Search for the cell housing the specified text and yield its [X, Y] center coordinate. 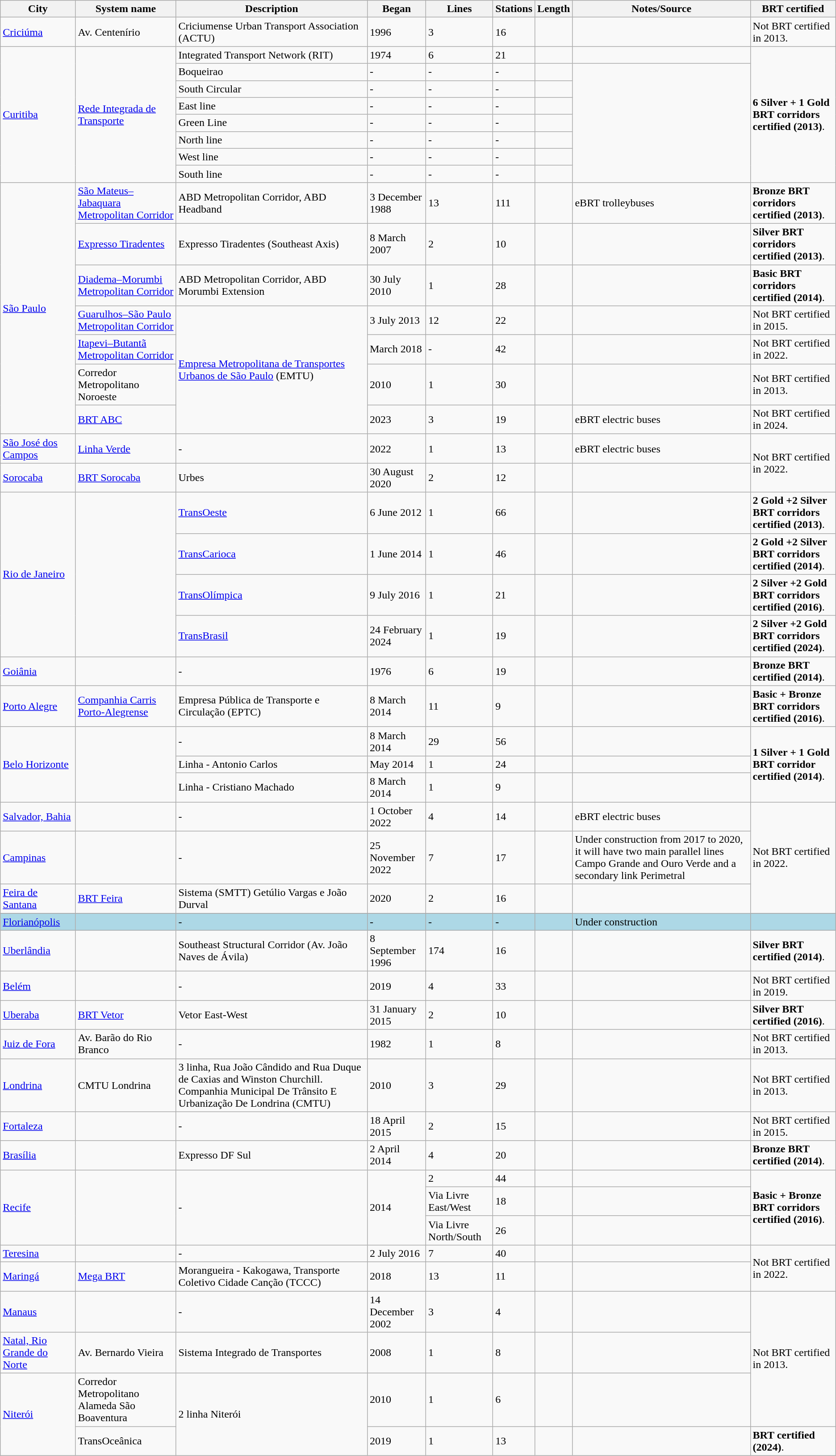
eBRT trolleybuses [661, 203]
174 [460, 951]
25 November 2022 [397, 858]
22 [514, 321]
Diadema–Morumbi Metropolitan Corridor [126, 285]
Expresso DF Sul [272, 1155]
Sorocaba [38, 478]
São Paulo [38, 308]
Brasília [38, 1155]
Linha - Cristiano Machado [272, 787]
BRT Sorocaba [126, 478]
Silver BRT certified (2016). [793, 1015]
42 [514, 349]
BRT ABC [126, 420]
São José dos Campos [38, 448]
Maringá [38, 1276]
8 March 2007 [397, 244]
18 April 2015 [397, 1126]
6 June 2012 [397, 513]
BRT certified (2024). [793, 1441]
Salvador, Bahia [38, 816]
Expresso Tiradentes (Southeast Axis) [272, 244]
Under construction [661, 922]
March 2018 [397, 349]
Florianópolis [38, 922]
30 [514, 385]
17 [514, 858]
Uberlândia [38, 951]
2023 [397, 420]
2 Silver +2 Gold BRT corridors certified (2016). [793, 595]
Niterói [38, 1414]
Av. Barão do Rio Branco [126, 1044]
18 [514, 1201]
26 [514, 1230]
2 April 2014 [397, 1155]
Via Livre North/South [460, 1230]
Sistema Integrado de Transportes [272, 1353]
Linha Verde [126, 448]
Teresina [38, 1253]
Av. Bernardo Vieira [126, 1353]
8 September 1996 [397, 951]
30 August 2020 [397, 478]
Green Line [272, 123]
1976 [397, 671]
3 July 2013 [397, 321]
South Circular [272, 89]
15 [514, 1126]
1974 [397, 55]
Natal, Rio Grande do Norte [38, 1353]
Corredor Metropolitano Alameda São Boaventura [126, 1400]
São Mateus–Jabaquara Metropolitan Corridor [126, 203]
West line [272, 157]
Mega BRT [126, 1276]
20 [514, 1155]
46 [514, 554]
Morangueira - Kakogawa, Transporte Coletivo Cidade Canção (TCCC) [272, 1276]
44 [514, 1178]
Av. Centenírio [126, 32]
2 Silver +2 Gold BRT corridors certified (2024). [793, 636]
56 [514, 741]
2020 [397, 899]
24 February 2024 [397, 636]
3 December 1988 [397, 203]
Notes/Source [661, 9]
1 Silver + 1 Gold BRT corridor certified (2014). [793, 764]
Porto Alegre [38, 706]
111 [514, 203]
2 July 2016 [397, 1253]
1996 [397, 32]
Expresso Tiradentes [126, 244]
Boqueirao [272, 72]
Silver BRT certified (2014). [793, 951]
2022 [397, 448]
Belo Horizonte [38, 764]
Manaus [38, 1311]
Criciumense Urban Transport Association (ACTU) [272, 32]
Companhia Carris Porto-Alegrense [126, 706]
Guarulhos–São Paulo Metropolitan Corridor [126, 321]
Not BRT certified in 2019. [793, 986]
Juiz de Fora [38, 1044]
ABD Metropolitan Corridor, ABD Morumbi Extension [272, 285]
Linha - Antonio Carlos [272, 764]
28 [514, 285]
Stations [514, 9]
BRT Feira [126, 899]
Empresa Pública de Transporte e Circulação (EPTC) [272, 706]
Empresa Metropolitana de Transportes Urbanos de São Paulo (EMTU) [272, 370]
Corredor Metropolitano Noroeste [126, 385]
System name [126, 9]
6 Silver + 1 Gold BRT corridors certified (2013). [793, 114]
24 [514, 764]
Silver BRT corridors certified (2013). [793, 244]
May 2014 [397, 764]
2 Gold +2 Silver BRT corridors certified (2014). [793, 554]
9 July 2016 [397, 595]
Description [272, 9]
Sistema (SMTT) Getúlio Vargas e João Durval [272, 899]
South line [272, 174]
Rio de Janeiro [38, 574]
North line [272, 140]
CMTU Londrina [126, 1085]
Bronze BRT corridors certified (2013). [793, 203]
Lines [460, 9]
TransCarioca [272, 554]
30 July 2010 [397, 285]
BRT Vetor [126, 1015]
2 Gold +2 Silver BRT corridors certified (2013). [793, 513]
Southeast Structural Corridor (Av. João Naves de Ávila) [272, 951]
2008 [397, 1353]
BRT certified [793, 9]
Feira de Santana [38, 899]
Integrated Transport Network (RIT) [272, 55]
Belém [38, 986]
40 [514, 1253]
Urbes [272, 478]
31 January 2015 [397, 1015]
Under construction from 2017 to 2020, it will have two main parallel lines Campo Grande and Ouro Verde and a secondary link Perimetral [661, 858]
TransBrasil [272, 636]
Recife [38, 1207]
Length [554, 9]
1 October 2022 [397, 816]
Campinas [38, 858]
Criciúma [38, 32]
TransOceânica [126, 1441]
2014 [397, 1207]
14 [514, 816]
East line [272, 106]
2018 [397, 1276]
Rede Integrada de Transporte [126, 114]
1 June 2014 [397, 554]
66 [514, 513]
33 [514, 986]
TransOlímpica [272, 595]
Londrina [38, 1085]
City [38, 9]
TransOeste [272, 513]
1982 [397, 1044]
Via Livre East/West [460, 1201]
Began [397, 9]
Uberaba [38, 1015]
Basic BRT corridors certified (2014). [793, 285]
Vetor East-West [272, 1015]
14 December 2002 [397, 1311]
2 linha Niterói [272, 1414]
Not BRT certified in 2024. [793, 420]
Curitiba [38, 114]
3 linha, Rua João Cândido and Rua Duque de Caxias and Winston Churchill. Companhia Municipal De Trânsito E Urbanização De Londrina (CMTU) [272, 1085]
Goiânia [38, 671]
Fortaleza [38, 1126]
ABD Metropolitan Corridor, ABD Headband [272, 203]
Itapevi–Butantã Metropolitan Corridor [126, 349]
